Determine the [x, y] coordinate at the center of the cell enclosing the given text.  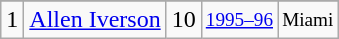
1995–96 [239, 20]
1 [12, 20]
Miami [308, 20]
Allen Iverson [95, 20]
10 [184, 20]
